Determine the (X, Y) coordinate at the center of the cell enclosing the given text.  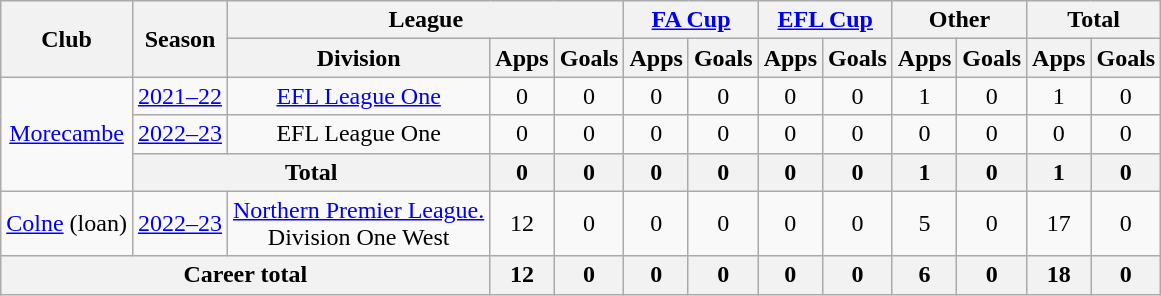
Other (959, 20)
18 (1059, 275)
Career total (246, 275)
2021–22 (180, 96)
Club (67, 39)
5 (924, 224)
17 (1059, 224)
Northern Premier League.Division One West (359, 224)
FA Cup (691, 20)
Morecambe (67, 134)
6 (924, 275)
Division (359, 58)
EFL Cup (825, 20)
Colne (loan) (67, 224)
League (426, 20)
Season (180, 39)
